Provide the (X, Y) coordinate of the cell's center where the given text is located.  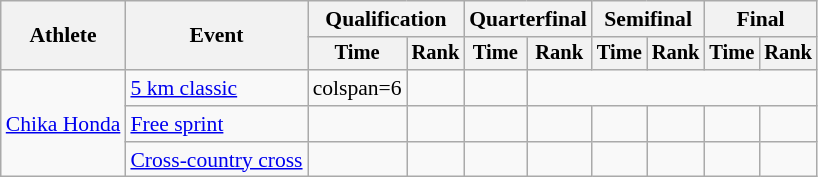
Event (216, 36)
Athlete (64, 36)
5 km classic (216, 88)
Final (760, 19)
Quarterfinal (528, 19)
Free sprint (216, 124)
Qualification (386, 19)
Chika Honda (64, 124)
colspan=6 (358, 88)
Semifinal (648, 19)
